Pinpoint the cell where the given text exists, returning its [X, Y] midpoint coordinate. 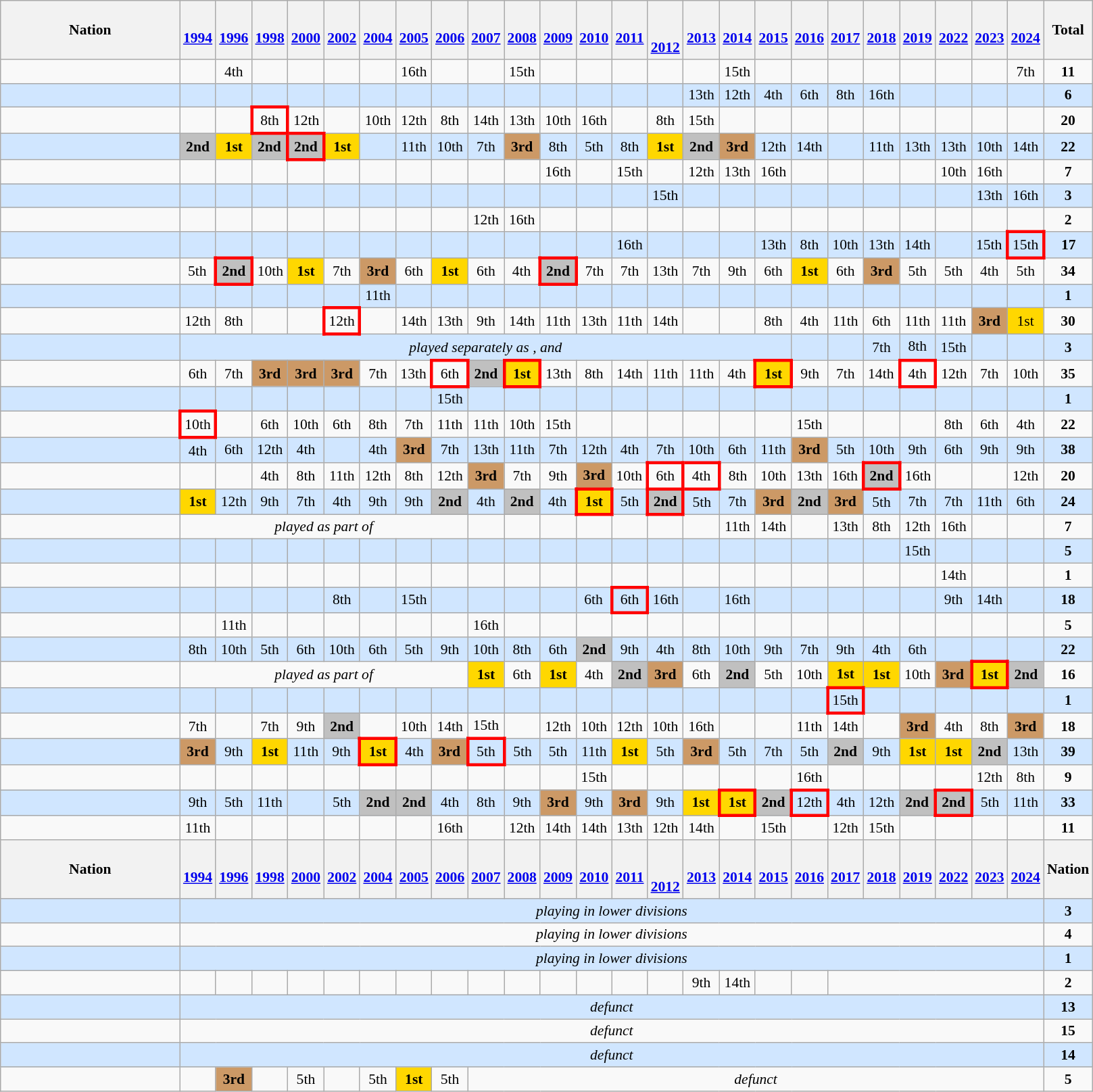
16 [1068, 674]
13 [1068, 1007]
17 [1068, 245]
30 [1068, 322]
33 [1068, 803]
9 [1068, 777]
Total [1068, 30]
6 [1068, 95]
35 [1068, 373]
15 [1068, 1031]
39 [1068, 751]
played separately as , and [485, 347]
34 [1068, 272]
24 [1068, 501]
4 [1068, 935]
14 [1068, 1056]
38 [1068, 450]
